From the cell containing the given text, extract its center point as [x, y] coordinate. 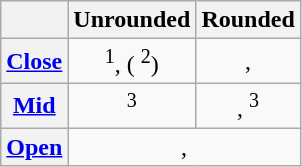
1, ( 2) [132, 62]
Unrounded [132, 20]
, 3 [248, 106]
Close [34, 62]
Rounded [248, 20]
Open [34, 147]
Mid [34, 106]
3 [132, 106]
